Determine the (X, Y) coordinate at the center of the cell enclosing the given text.  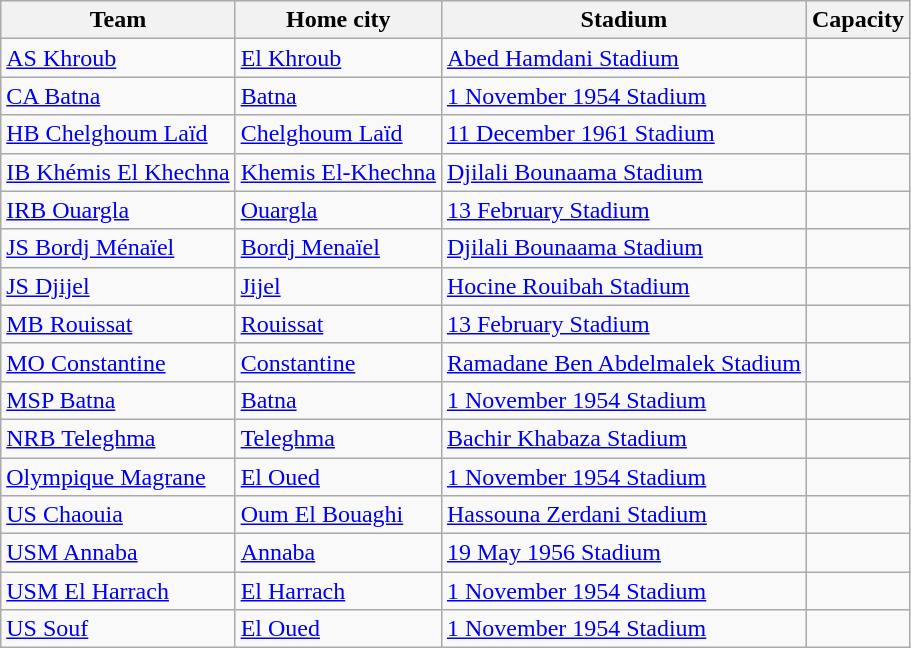
Ramadane Ben Abdelmalek Stadium (624, 362)
CA Batna (118, 96)
Hassouna Zerdani Stadium (624, 515)
Hocine Rouibah Stadium (624, 286)
11 December 1961 Stadium (624, 134)
Khemis El-Khechna (338, 172)
NRB Teleghma (118, 438)
El Khroub (338, 58)
Team (118, 20)
MB Rouissat (118, 324)
JS Djijel (118, 286)
Olympique Magrane (118, 477)
Annaba (338, 553)
USM Annaba (118, 553)
Teleghma (338, 438)
Constantine (338, 362)
IRB Ouargla (118, 210)
JS Bordj Ménaïel (118, 248)
Jijel (338, 286)
HB Chelghoum Laïd (118, 134)
Home city (338, 20)
IB Khémis El Khechna (118, 172)
Bordj Menaïel (338, 248)
US Chaouia (118, 515)
MO Constantine (118, 362)
MSP Batna (118, 400)
Chelghoum Laïd (338, 134)
Capacity (858, 20)
USM El Harrach (118, 591)
US Souf (118, 629)
Abed Hamdani Stadium (624, 58)
Stadium (624, 20)
Rouissat (338, 324)
El Harrach (338, 591)
19 May 1956 Stadium (624, 553)
Ouargla (338, 210)
Bachir Khabaza Stadium (624, 438)
AS Khroub (118, 58)
Oum El Bouaghi (338, 515)
